Extract the (X, Y) coordinate from the center of the cell holding the provided text.  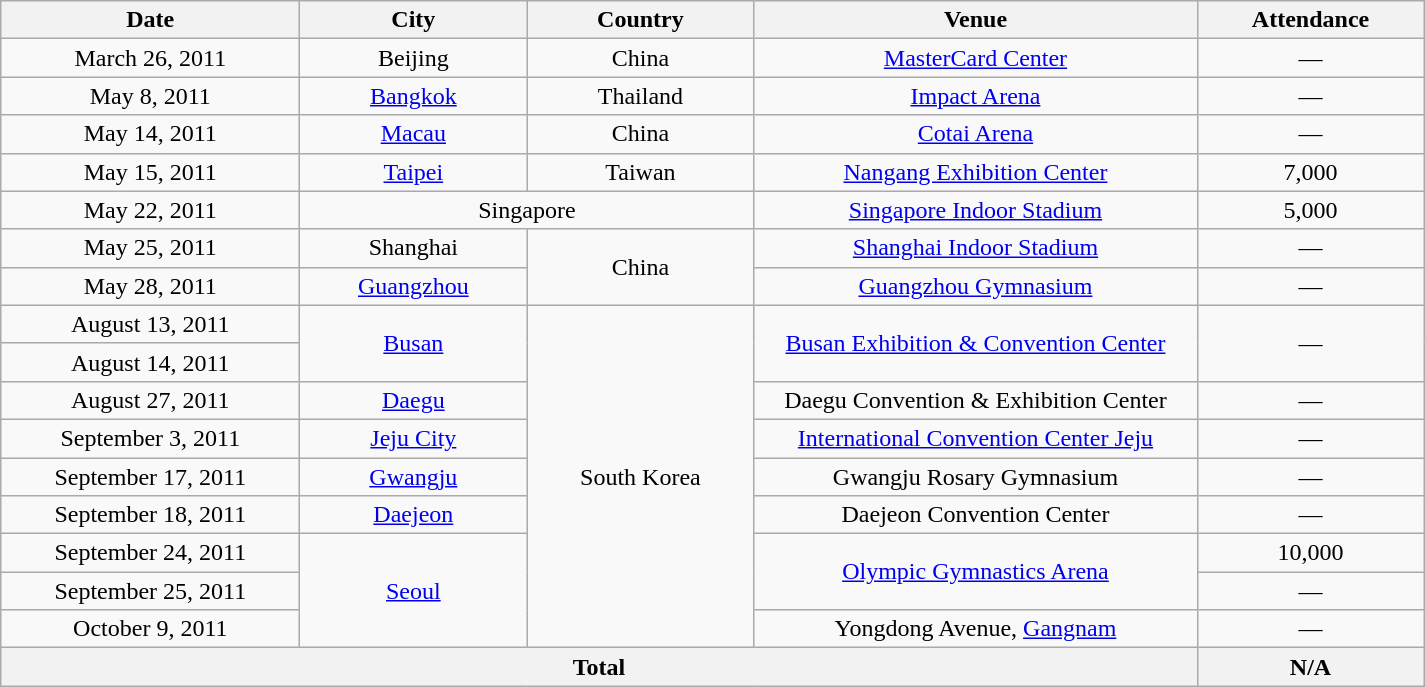
Taiwan (640, 172)
5,000 (1310, 210)
Guangzhou (414, 286)
International Convention Center Jeju (976, 438)
Thailand (640, 96)
7,000 (1310, 172)
MasterCard Center (976, 58)
Jeju City (414, 438)
March 26, 2011 (150, 58)
Beijing (414, 58)
August 13, 2011 (150, 324)
Date (150, 20)
Yongdong Avenue, Gangnam (976, 629)
September 17, 2011 (150, 477)
Country (640, 20)
Venue (976, 20)
South Korea (640, 476)
Gwangju (414, 477)
May 22, 2011 (150, 210)
May 15, 2011 (150, 172)
September 25, 2011 (150, 591)
Daegu Convention & Exhibition Center (976, 400)
Macau (414, 134)
Attendance (1310, 20)
Busan (414, 343)
Shanghai (414, 248)
Nangang Exhibition Center (976, 172)
September 24, 2011 (150, 553)
May 28, 2011 (150, 286)
Seoul (414, 591)
N/A (1310, 667)
May 14, 2011 (150, 134)
Shanghai Indoor Stadium (976, 248)
October 9, 2011 (150, 629)
May 8, 2011 (150, 96)
August 14, 2011 (150, 362)
Taipei (414, 172)
Bangkok (414, 96)
10,000 (1310, 553)
Guangzhou Gymnasium (976, 286)
September 3, 2011 (150, 438)
Daejeon (414, 515)
September 18, 2011 (150, 515)
Singapore Indoor Stadium (976, 210)
Gwangju Rosary Gymnasium (976, 477)
Impact Arena (976, 96)
Cotai Arena (976, 134)
Daegu (414, 400)
City (414, 20)
May 25, 2011 (150, 248)
Busan Exhibition & Convention Center (976, 343)
Singapore (527, 210)
Total (599, 667)
Olympic Gymnastics Arena (976, 572)
August 27, 2011 (150, 400)
Daejeon Convention Center (976, 515)
